Scan for the cell matching the given text and deliver its [x, y] coordinate at center. 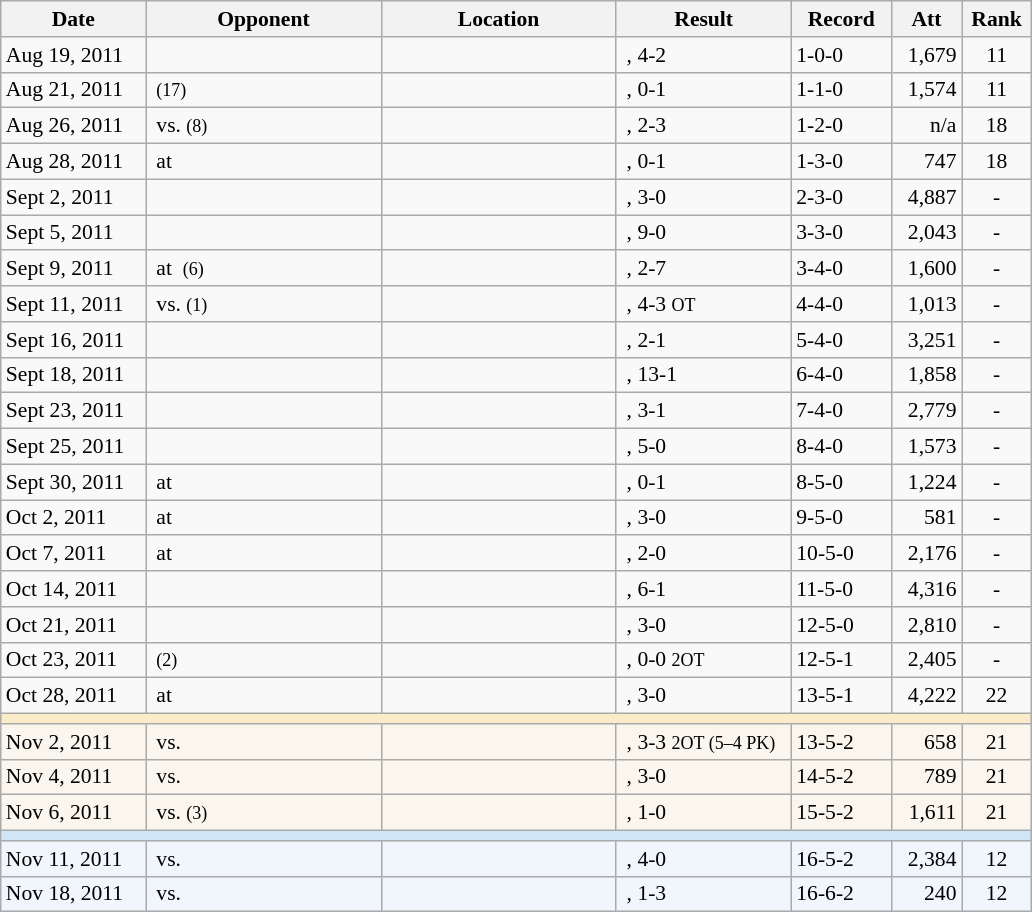
2,176 [926, 554]
658 [926, 742]
1-3-0 [841, 162]
789 [926, 777]
Oct 2, 2011 [74, 518]
, 1-3 [704, 894]
1,573 [926, 447]
2,405 [926, 660]
Record [841, 19]
, 1-0 [704, 813]
7-4-0 [841, 411]
12-5-0 [841, 625]
6-4-0 [841, 375]
vs. (1) [264, 304]
Result [704, 19]
2,810 [926, 625]
, 5-0 [704, 447]
vs. (8) [264, 126]
5-4-0 [841, 340]
8-5-0 [841, 482]
4-4-0 [841, 304]
n/a [926, 126]
Oct 28, 2011 [74, 696]
1-1-0 [841, 90]
Date [74, 19]
, 2-3 [704, 126]
Nov 11, 2011 [74, 859]
1-0-0 [841, 55]
Sept 2, 2011 [74, 197]
1,574 [926, 90]
, 4-0 [704, 859]
1-2-0 [841, 126]
at (6) [264, 269]
, 6-1 [704, 589]
1,013 [926, 304]
Aug 19, 2011 [74, 55]
3,251 [926, 340]
Att [926, 19]
, 2-0 [704, 554]
Sept 16, 2011 [74, 340]
4,316 [926, 589]
Sept 30, 2011 [74, 482]
Nov 18, 2011 [74, 894]
22 [997, 696]
, 9-0 [704, 233]
3-3-0 [841, 233]
Sept 5, 2011 [74, 233]
240 [926, 894]
2,779 [926, 411]
Sept 23, 2011 [74, 411]
12-5-1 [841, 660]
1,858 [926, 375]
15-5-2 [841, 813]
Oct 21, 2011 [74, 625]
Aug 21, 2011 [74, 90]
Opponent [264, 19]
Oct 14, 2011 [74, 589]
, 4-2 [704, 55]
(2) [264, 660]
14-5-2 [841, 777]
2,384 [926, 859]
, 3-1 [704, 411]
, 3-3 2OT (5–4 PK) [704, 742]
10-5-0 [841, 554]
581 [926, 518]
Location [498, 19]
16-6-2 [841, 894]
Oct 23, 2011 [74, 660]
2-3-0 [841, 197]
Sept 9, 2011 [74, 269]
1,679 [926, 55]
, 0-0 2OT [704, 660]
747 [926, 162]
1,224 [926, 482]
3-4-0 [841, 269]
Nov 2, 2011 [74, 742]
9-5-0 [841, 518]
, 2-1 [704, 340]
1,611 [926, 813]
Oct 7, 2011 [74, 554]
Sept 11, 2011 [74, 304]
, 4-3 OT [704, 304]
13-5-1 [841, 696]
4,887 [926, 197]
, 2-7 [704, 269]
Nov 6, 2011 [74, 813]
Nov 4, 2011 [74, 777]
16-5-2 [841, 859]
(17) [264, 90]
Aug 28, 2011 [74, 162]
vs. (3) [264, 813]
Rank [997, 19]
8-4-0 [841, 447]
13-5-2 [841, 742]
Aug 26, 2011 [74, 126]
4,222 [926, 696]
, 13-1 [704, 375]
Sept 25, 2011 [74, 447]
1,600 [926, 269]
11-5-0 [841, 589]
2,043 [926, 233]
Sept 18, 2011 [74, 375]
